Return the [x, y] coordinate for the center point of the cell that contains the specified text.  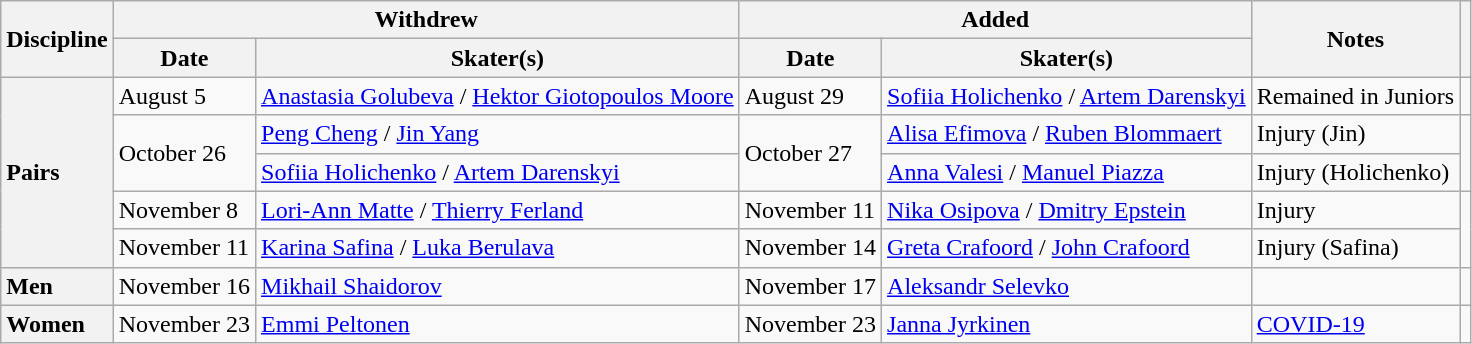
Janna Jyrkinen [1067, 324]
October 27 [810, 153]
Injury (Jin) [1355, 134]
Pairs [57, 172]
November 17 [810, 286]
Added [995, 20]
Emmi Peltonen [498, 324]
November 16 [184, 286]
Karina Safina / Luka Berulava [498, 248]
Aleksandr Selevko [1067, 286]
Nika Osipova / Dmitry Epstein [1067, 210]
November 14 [810, 248]
Lori-Ann Matte / Thierry Ferland [498, 210]
COVID-19 [1355, 324]
Discipline [57, 39]
Notes [1355, 39]
August 29 [810, 96]
November 8 [184, 210]
Injury (Holichenko) [1355, 172]
Injury (Safina) [1355, 248]
October 26 [184, 153]
Greta Crafoord / John Crafoord [1067, 248]
Women [57, 324]
Injury [1355, 210]
Withdrew [426, 20]
Anastasia Golubeva / Hektor Giotopoulos Moore [498, 96]
Mikhail Shaidorov [498, 286]
Anna Valesi / Manuel Piazza [1067, 172]
Men [57, 286]
August 5 [184, 96]
Peng Cheng / Jin Yang [498, 134]
Remained in Juniors [1355, 96]
Alisa Efimova / Ruben Blommaert [1067, 134]
